Find where the given text appears and provide that cell's center as (x, y) coordinate. 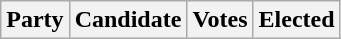
Votes (220, 20)
Elected (296, 20)
Party (35, 20)
Candidate (128, 20)
